Extract the (X, Y) coordinate from the center of the cell holding the provided text.  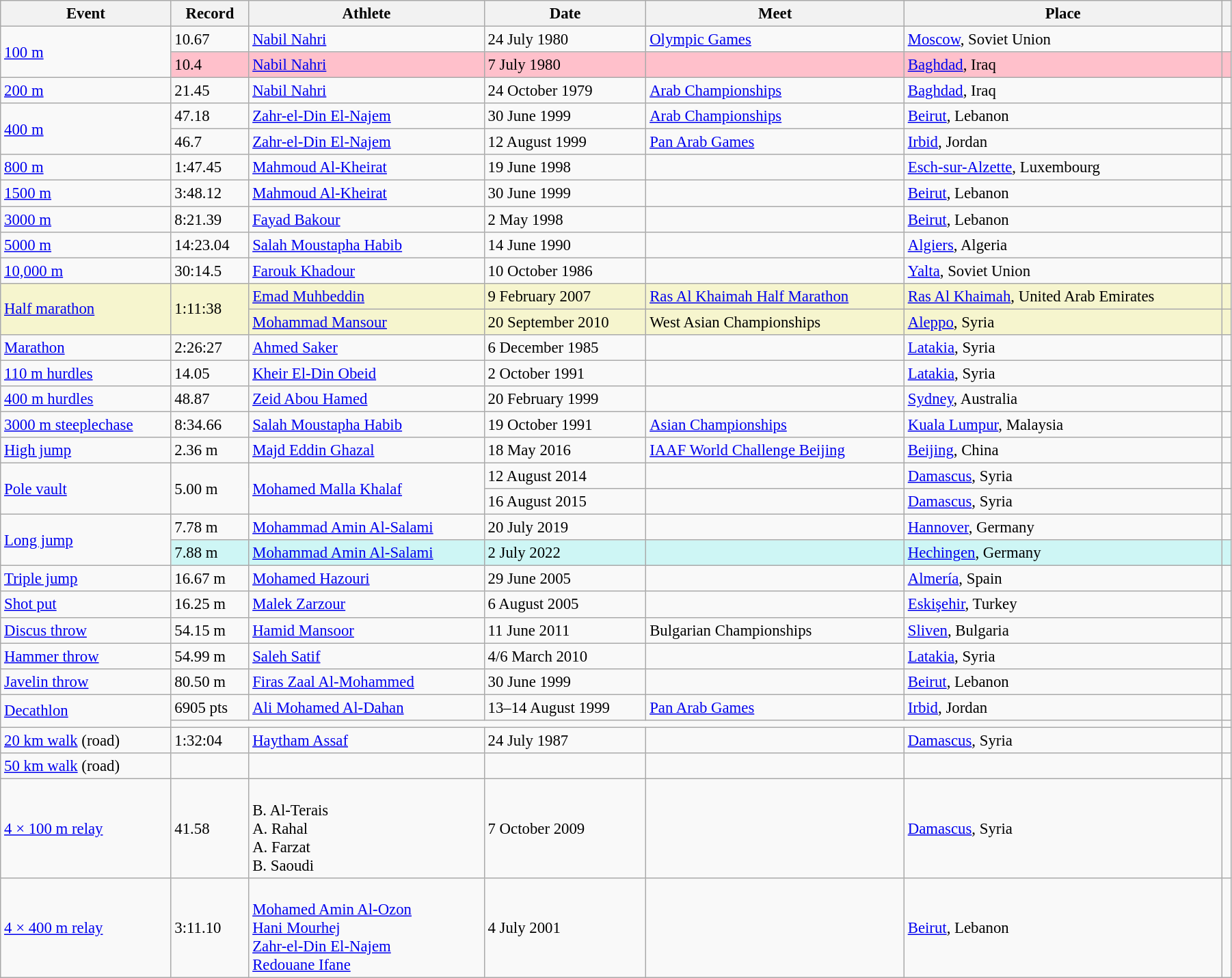
50 km walk (road) (86, 766)
Eskişehir, Turkey (1062, 605)
200 m (86, 91)
3000 m steeplechase (86, 424)
2 October 1991 (565, 373)
11 June 2011 (565, 630)
Kheir El-Din Obeid (366, 373)
Mohamed Amin Al-OzonHani MourhejZahr-el-Din El-NajemRedouane Ifane (366, 928)
Farouk Khadour (366, 271)
Discus throw (86, 630)
Bulgarian Championships (775, 630)
800 m (86, 167)
Malek Zarzour (366, 605)
10.4 (210, 65)
Ahmed Saker (366, 348)
Majd Eddin Ghazal (366, 450)
Hammer throw (86, 656)
1:32:04 (210, 740)
46.7 (210, 142)
Ali Mohamed Al-Dahan (366, 707)
18 May 2016 (565, 450)
Half marathon (86, 309)
24 July 1980 (565, 40)
14.05 (210, 373)
1500 m (86, 193)
4 × 100 m relay (86, 828)
100 m (86, 52)
Place (1062, 14)
30:14.5 (210, 271)
13–14 August 1999 (565, 707)
16.25 m (210, 605)
4/6 March 2010 (565, 656)
Sliven, Bulgaria (1062, 630)
2:26:27 (210, 348)
54.15 m (210, 630)
West Asian Championships (775, 322)
16.67 m (210, 579)
48.87 (210, 399)
19 October 1991 (565, 424)
Olympic Games (775, 40)
3:48.12 (210, 193)
10.67 (210, 40)
Sydney, Australia (1062, 399)
Asian Championships (775, 424)
Hechingen, Germany (1062, 553)
5.00 m (210, 489)
Emad Muhbeddin (366, 296)
21.45 (210, 91)
Haytham Assaf (366, 740)
7.78 m (210, 528)
10,000 m (86, 271)
Kuala Lumpur, Malaysia (1062, 424)
Javelin throw (86, 681)
110 m hurdles (86, 373)
Moscow, Soviet Union (1062, 40)
19 June 1998 (565, 167)
6 August 2005 (565, 605)
Hamid Mansoor (366, 630)
Saleh Satif (366, 656)
Mohammad Mansour (366, 322)
8:21.39 (210, 219)
2.36 m (210, 450)
Marathon (86, 348)
Fayad Bakour (366, 219)
29 June 2005 (565, 579)
Hannover, Germany (1062, 528)
1:47.45 (210, 167)
4 July 2001 (565, 928)
20 July 2019 (565, 528)
Almería, Spain (1062, 579)
Zeid Abou Hamed (366, 399)
3:11.10 (210, 928)
16 August 2015 (565, 502)
12 August 1999 (565, 142)
14:23.04 (210, 245)
400 m hurdles (86, 399)
Mohamed Hazouri (366, 579)
12 August 2014 (565, 476)
9 February 2007 (565, 296)
High jump (86, 450)
Date (565, 14)
7 October 2009 (565, 828)
7.88 m (210, 553)
10 October 1986 (565, 271)
400 m (86, 128)
Algiers, Algeria (1062, 245)
2 July 2022 (565, 553)
B. Al-TeraisA. RahalA. FarzatB. Saoudi (366, 828)
4 × 400 m relay (86, 928)
24 July 1987 (565, 740)
Esch-sur-Alzette, Luxembourg (1062, 167)
Shot put (86, 605)
Mohamed Malla Khalaf (366, 489)
20 km walk (road) (86, 740)
Ras Al Khaimah Half Marathon (775, 296)
3000 m (86, 219)
2 May 1998 (565, 219)
Beijing, China (1062, 450)
7 July 1980 (565, 65)
Yalta, Soviet Union (1062, 271)
Ras Al Khaimah, United Arab Emirates (1062, 296)
6 December 1985 (565, 348)
20 September 2010 (565, 322)
Aleppo, Syria (1062, 322)
Athlete (366, 14)
54.99 m (210, 656)
5000 m (86, 245)
14 June 1990 (565, 245)
Meet (775, 14)
Event (86, 14)
20 February 1999 (565, 399)
Firas Zaal Al-Mohammed (366, 681)
IAAF World Challenge Beijing (775, 450)
47.18 (210, 116)
Record (210, 14)
Decathlon (86, 711)
Triple jump (86, 579)
Long jump (86, 540)
6905 pts (210, 707)
41.58 (210, 828)
80.50 m (210, 681)
Pole vault (86, 489)
1:11:38 (210, 309)
24 October 1979 (565, 91)
8:34.66 (210, 424)
